Scan for the cell matching the given text and deliver its (X, Y) coordinate at center. 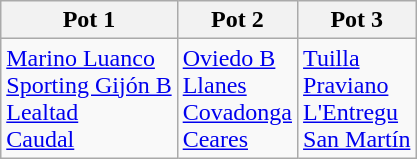
Pot 2 (237, 20)
Marino LuancoSporting Gijón BLealtadCaudal (89, 98)
Pot 3 (357, 20)
Oviedo BLlanesCovadongaCeares (237, 98)
Pot 1 (89, 20)
TuillaPravianoL'EntreguSan Martín (357, 98)
